Output the [x, y] coordinate of the center of the cell containing the given text.  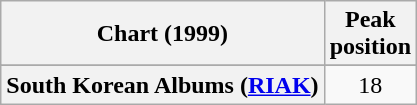
Chart (1999) [162, 34]
South Korean Albums (RIAK) [162, 85]
Peakposition [370, 34]
18 [370, 85]
